Find where the given text appears and provide that cell's center as [x, y] coordinate. 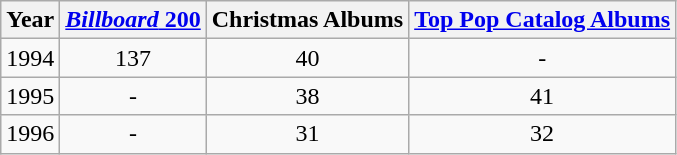
40 [307, 58]
1996 [30, 134]
Top Pop Catalog Albums [542, 20]
Billboard 200 [133, 20]
38 [307, 96]
1994 [30, 58]
Year [30, 20]
Christmas Albums [307, 20]
137 [133, 58]
31 [307, 134]
32 [542, 134]
41 [542, 96]
1995 [30, 96]
